Return (X, Y) of the center of cell containing provided text 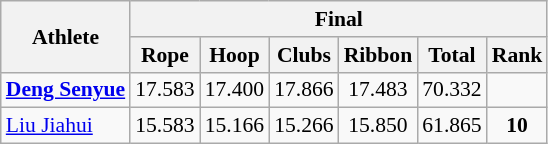
Deng Senyue (66, 90)
17.400 (234, 90)
61.865 (452, 126)
Final (338, 19)
Liu Jiahui (66, 126)
15.850 (378, 126)
Hoop (234, 55)
70.332 (452, 90)
17.583 (164, 90)
17.483 (378, 90)
Clubs (304, 55)
Ribbon (378, 55)
Total (452, 55)
15.266 (304, 126)
Athlete (66, 36)
10 (518, 126)
15.583 (164, 126)
Rank (518, 55)
15.166 (234, 126)
Rope (164, 55)
17.866 (304, 90)
